Pinpoint the cell where the given text exists, returning its (x, y) midpoint coordinate. 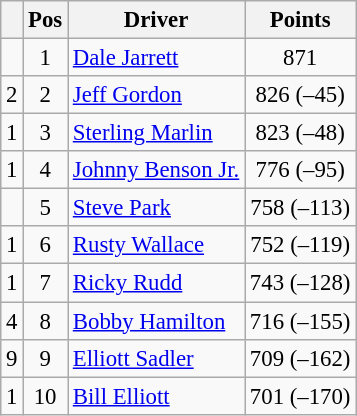
826 (–45) (300, 95)
Elliott Sadler (156, 358)
701 (–170) (300, 396)
Points (300, 20)
Jeff Gordon (156, 95)
Driver (156, 20)
6 (46, 245)
Bobby Hamilton (156, 321)
752 (–119) (300, 245)
Ricky Rudd (156, 283)
Pos (46, 20)
743 (–128) (300, 283)
Sterling Marlin (156, 133)
823 (–48) (300, 133)
709 (–162) (300, 358)
Steve Park (156, 208)
Bill Elliott (156, 396)
3 (46, 133)
10 (46, 396)
Johnny Benson Jr. (156, 170)
Rusty Wallace (156, 245)
716 (–155) (300, 321)
776 (–95) (300, 170)
758 (–113) (300, 208)
871 (300, 58)
7 (46, 283)
8 (46, 321)
Dale Jarrett (156, 58)
5 (46, 208)
